Return the (X, Y) coordinate for the center point of the cell that contains the specified text.  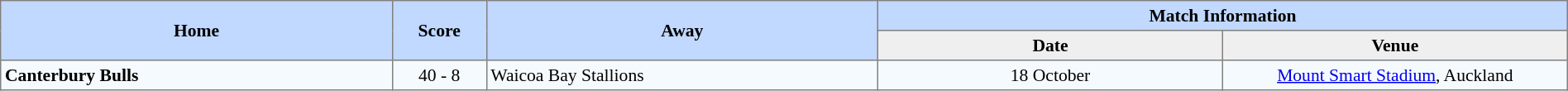
Score (439, 31)
Match Information (1223, 16)
Away (682, 31)
40 - 8 (439, 75)
Venue (1394, 45)
Mount Smart Stadium, Auckland (1394, 75)
Canterbury Bulls (197, 75)
18 October (1050, 75)
Home (197, 31)
Waicoa Bay Stallions (682, 75)
Date (1050, 45)
